Return (x, y) of the center of cell containing provided text 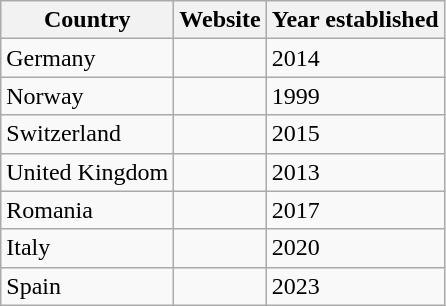
2013 (355, 172)
1999 (355, 96)
2023 (355, 286)
Spain (88, 286)
Year established (355, 20)
2015 (355, 134)
Country (88, 20)
2017 (355, 210)
2020 (355, 248)
Romania (88, 210)
Italy (88, 248)
Norway (88, 96)
Germany (88, 58)
United Kingdom (88, 172)
Website (220, 20)
2014 (355, 58)
Switzerland (88, 134)
